Detect which cell encompasses the target text, then output its [X, Y] center coordinate. 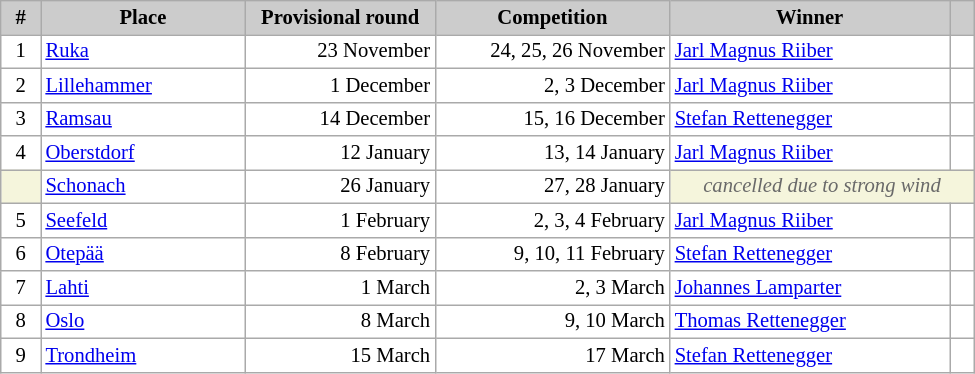
8 February [340, 254]
cancelled due to strong wind [822, 186]
1 March [340, 287]
27, 28 January [552, 186]
15 March [340, 355]
Thomas Rettenegger [810, 321]
6 [21, 254]
1 December [340, 85]
Seefeld [142, 220]
23 November [340, 51]
24, 25, 26 November [552, 51]
8 [21, 321]
26 January [340, 186]
Ruka [142, 51]
13, 14 January [552, 153]
9, 10 March [552, 321]
2 [21, 85]
8 March [340, 321]
4 [21, 153]
Oslo [142, 321]
Winner [810, 17]
3 [21, 119]
17 March [552, 355]
Place [142, 17]
Oberstdorf [142, 153]
12 January [340, 153]
Otepää [142, 254]
Trondheim [142, 355]
9, 10, 11 February [552, 254]
# [21, 17]
Johannes Lamparter [810, 287]
Lillehammer [142, 85]
Provisional round [340, 17]
1 February [340, 220]
14 December [340, 119]
Competition [552, 17]
1 [21, 51]
2, 3 December [552, 85]
2, 3 March [552, 287]
5 [21, 220]
Lahti [142, 287]
Schonach [142, 186]
15, 16 December [552, 119]
7 [21, 287]
Ramsau [142, 119]
2, 3, 4 February [552, 220]
9 [21, 355]
